Scan for the cell matching the given text and deliver its (x, y) coordinate at center. 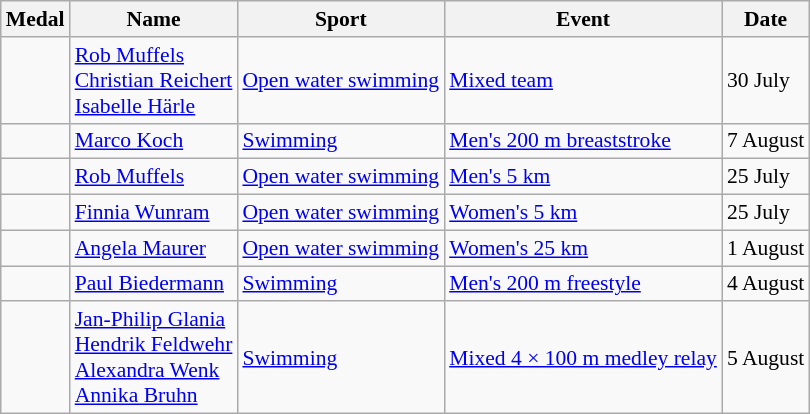
4 August (766, 284)
Men's 5 km (583, 177)
Mixed 4 × 100 m medley relay (583, 358)
Marco Koch (154, 141)
7 August (766, 141)
Medal (36, 19)
1 August (766, 248)
Paul Biedermann (154, 284)
Men's 200 m freestyle (583, 284)
Sport (340, 19)
Women's 25 km (583, 248)
5 August (766, 358)
Rob MuffelsChristian ReichertIsabelle Härle (154, 80)
Event (583, 19)
Name (154, 19)
30 July (766, 80)
Rob Muffels (154, 177)
Women's 5 km (583, 213)
Jan-Philip GlaniaHendrik FeldwehrAlexandra WenkAnnika Bruhn (154, 358)
Angela Maurer (154, 248)
Finnia Wunram (154, 213)
Date (766, 19)
Mixed team (583, 80)
Men's 200 m breaststroke (583, 141)
